Capture the cell that displays the provided text and extract its [X, Y] central coordinate. 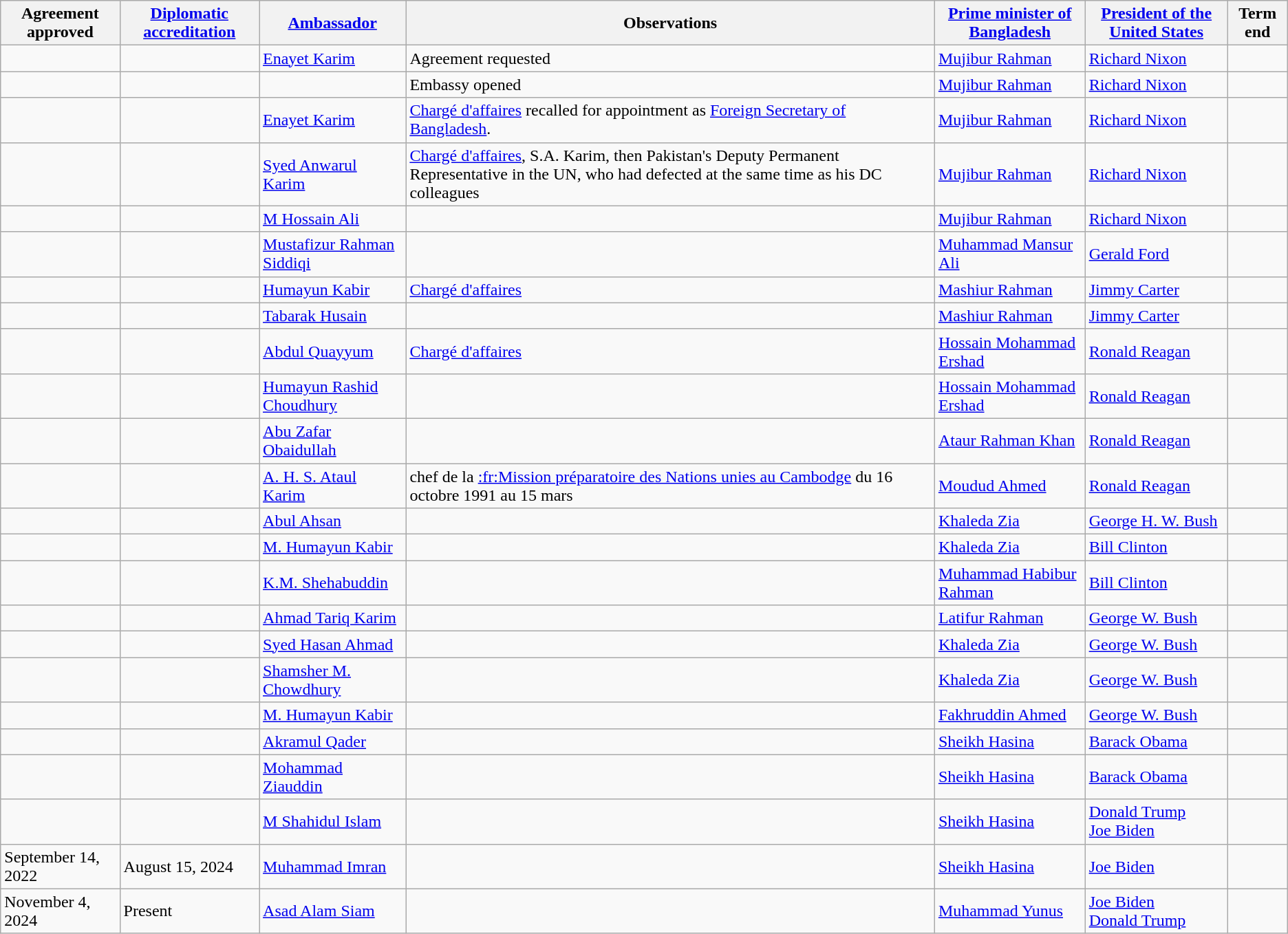
Tabarak Husain [333, 316]
Muhammad Mansur Ali [1010, 254]
George H. W. Bush [1156, 521]
M Hossain Ali [333, 219]
Muhammad Yunus [1010, 911]
September 14, 2022 [61, 867]
Prime minister of Bangladesh [1010, 23]
Abdul Quayyum [333, 351]
Moudud Ahmed [1010, 486]
Joe BidenDonald Trump [1156, 911]
Embassy opened [670, 85]
M Shahidul Islam [333, 821]
August 15, 2024 [189, 867]
November 4, 2024 [61, 911]
Muhammad Imran [333, 867]
Shamsher M. Chowdhury [333, 680]
Gerald Ford [1156, 254]
Akramul Qader [333, 741]
chef de la :fr:Mission préparatoire des Nations unies au Cambodge du 16 octobre 1991 au 15 mars [670, 486]
A. H. S. Ataul Karim [333, 486]
Fakhruddin Ahmed [1010, 715]
Observations [670, 23]
Syed Anwarul Karim [333, 174]
Humayun Rashid Choudhury [333, 396]
Mustafizur Rahman Siddiqi [333, 254]
Chargé d'affaires, S.A. Karim, then Pakistan's Deputy Permanent Representative in the UN, who had defected at the same time as his DC colleagues [670, 174]
Term end [1258, 23]
Muhammad Habibur Rahman [1010, 583]
Diplomatic accreditation [189, 23]
Humayun Kabir [333, 290]
Abu Zafar Obaidullah [333, 440]
Ambassador [333, 23]
President of the United States [1156, 23]
Chargé d'affaires recalled for appointment as Foreign Secretary of Bangladesh. [670, 120]
Asad Alam Siam [333, 911]
Agreement approved [61, 23]
Ahmad Tariq Karim [333, 618]
Mohammad Ziauddin [333, 777]
K.M. Shehabuddin [333, 583]
Ataur Rahman Khan [1010, 440]
Donald TrumpJoe Biden [1156, 821]
Agreement requested [670, 58]
Latifur Rahman [1010, 618]
Present [189, 911]
Abul Ahsan [333, 521]
Syed Hasan Ahmad [333, 644]
Joe Biden [1156, 867]
